For the text-containing cell, return its midpoint in (x, y) coordinate format. 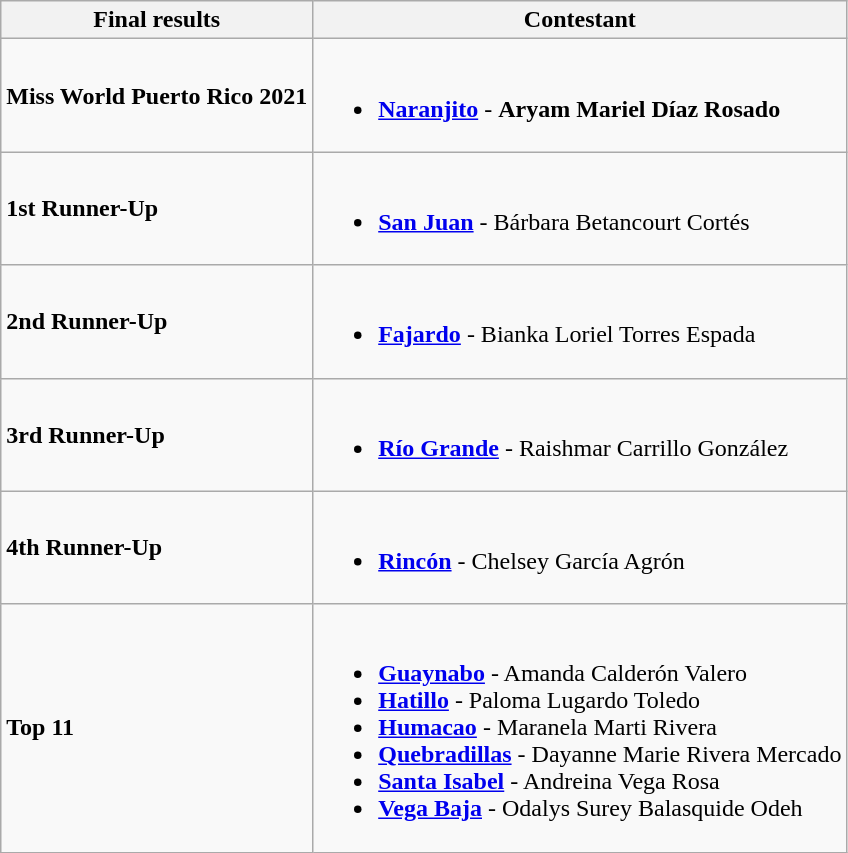
4th Runner-Up (157, 548)
2nd Runner-Up (157, 322)
1st Runner-Up (157, 208)
Top 11 (157, 728)
Rincón - Chelsey García Agrón (580, 548)
Final results (157, 20)
San Juan - Bárbara Betancourt Cortés (580, 208)
Río Grande - Raishmar Carrillo González (580, 434)
Naranjito - Aryam Mariel Díaz Rosado (580, 96)
Miss World Puerto Rico 2021 (157, 96)
3rd Runner-Up (157, 434)
Contestant (580, 20)
Fajardo - Bianka Loriel Torres Espada (580, 322)
